From the cell containing the given text, extract its center point as [X, Y] coordinate. 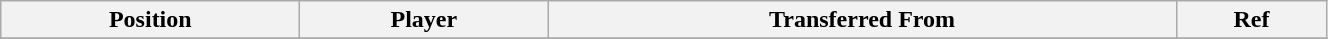
Position [150, 20]
Ref [1251, 20]
Transferred From [862, 20]
Player [424, 20]
